Pinpoint the cell where the given text exists, returning its [x, y] midpoint coordinate. 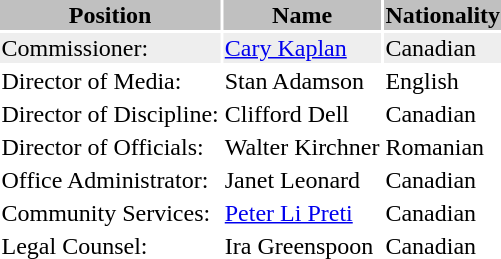
Position [110, 15]
Director of Media: [110, 81]
Director of Discipline: [110, 114]
Director of Officials: [110, 147]
Peter Li Preti [302, 213]
Walter Kirchner [302, 147]
Janet Leonard [302, 180]
Cary Kaplan [302, 48]
Office Administrator: [110, 180]
Commissioner: [110, 48]
Stan Adamson [302, 81]
Name [302, 15]
Community Services: [110, 213]
Clifford Dell [302, 114]
